Extract the [x, y] coordinate from the center of the cell holding the provided text.  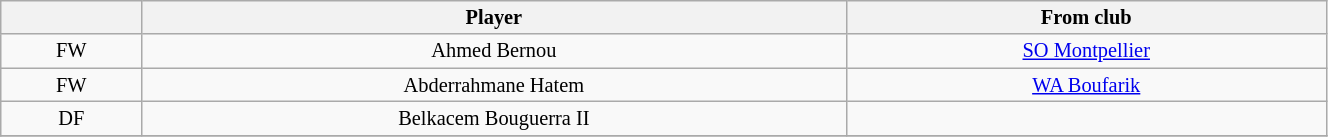
Belkacem Bouguerra II [494, 118]
WA Boufarik [1086, 85]
Player [494, 17]
Abderrahmane Hatem [494, 85]
DF [72, 118]
SO Montpellier [1086, 51]
From club [1086, 17]
Ahmed Bernou [494, 51]
